For the text-containing cell, return its midpoint in (x, y) coordinate format. 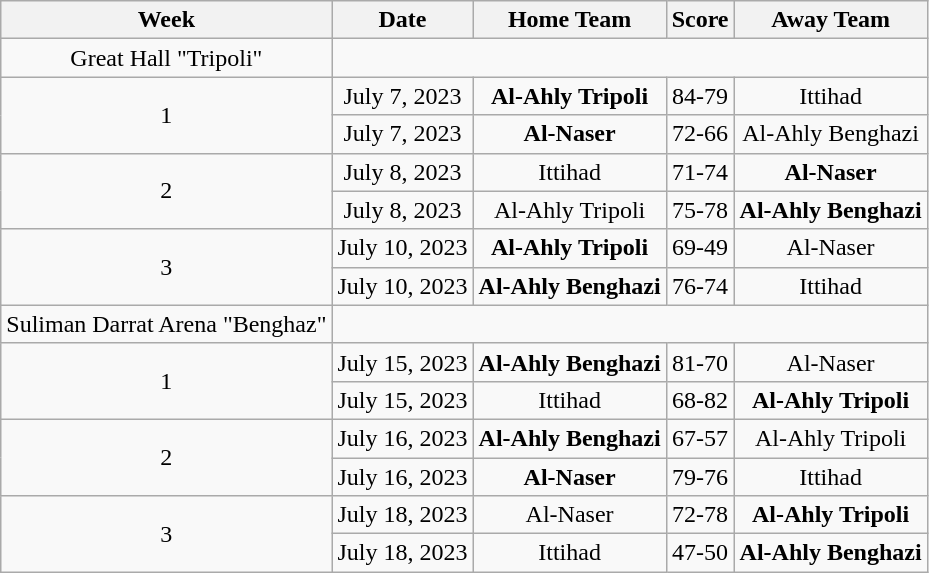
69-49 (700, 248)
84-79 (700, 96)
Great Hall "Tripoli" (166, 58)
68-82 (700, 400)
67-57 (700, 438)
71-74 (700, 172)
72-66 (700, 134)
47-50 (700, 553)
Suliman Darrat Arena "Benghaz" (166, 324)
81-70 (700, 362)
72-78 (700, 515)
Week (166, 20)
76-74 (700, 286)
Home Team (570, 20)
79-76 (700, 477)
Away Team (830, 20)
Date (402, 20)
75-78 (700, 210)
Score (700, 20)
